Capture the cell that displays the provided text and extract its (X, Y) central coordinate. 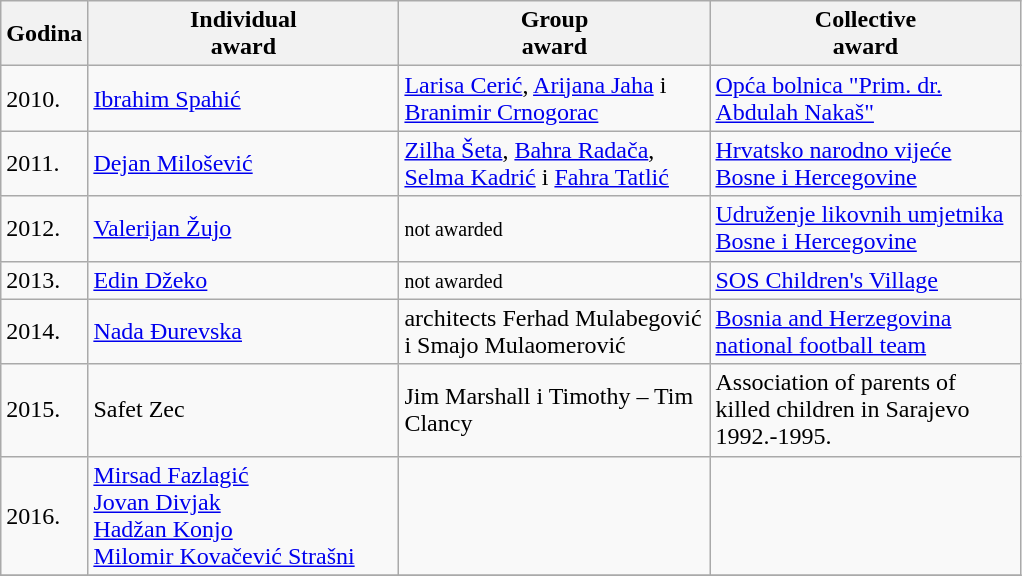
Zilha Šeta, Bahra Radača, Selma Kadrić i Fahra Tatlić (554, 164)
2014. (44, 332)
Hrvatsko narodno vijeće Bosne i Hercegovine (866, 164)
Udruženje likovnih umjetnika Bosne i Hercegovine (866, 228)
architects Ferhad Mulabegović i Smajo Mulaomerović (554, 332)
Valerijan Žujo (244, 228)
2011. (44, 164)
Association of parents of killed children in Sarajevo 1992.-1995. (866, 410)
Mirsad Fazlagić Jovan Divjak Hadžan Konjo Milomir Kovačević Strašni (244, 516)
Individualaward (244, 34)
Jim Marshall i Timothy – Tim Clancy (554, 410)
Safet Zec (244, 410)
Edin Džeko (244, 280)
2012. (44, 228)
2010. (44, 98)
Godina (44, 34)
Bosnia and Herzegovina national football team (866, 332)
SOS Children's Village (866, 280)
Dejan Milošević (244, 164)
2013. (44, 280)
Ibrahim Spahić (244, 98)
Groupaward (554, 34)
Larisa Cerić, Arijana Jaha i Branimir Crnogorac (554, 98)
2015. (44, 410)
Opća bolnica "Prim. dr. Abdulah Nakaš" (866, 98)
Collectiveaward (866, 34)
Nada Đurevska (244, 332)
2016. (44, 516)
